Pinpoint the cell where the given text exists, returning its (X, Y) midpoint coordinate. 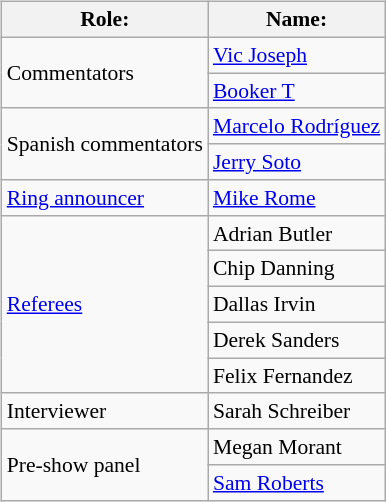
Felix Fernandez (296, 376)
Marcelo Rodríguez (296, 126)
Sam Roberts (296, 483)
Jerry Soto (296, 162)
Spanish commentators (105, 144)
Referees (105, 304)
Vic Joseph (296, 55)
Ring announcer (105, 198)
Mike Rome (296, 198)
Sarah Schreiber (296, 411)
Adrian Butler (296, 233)
Derek Sanders (296, 340)
Chip Danning (296, 269)
Commentators (105, 72)
Interviewer (105, 411)
Name: (296, 20)
Megan Morant (296, 447)
Role: (105, 20)
Dallas Irvin (296, 305)
Pre-show panel (105, 464)
Booker T (296, 91)
